Extract the [x, y] coordinate from the center of the cell holding the provided text.  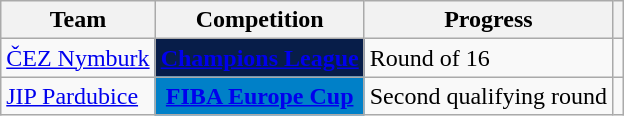
Competition [260, 20]
Champions League [260, 58]
Progress [488, 20]
JIP Pardubice [78, 96]
Team [78, 20]
FIBA Europe Cup [260, 96]
Second qualifying round [488, 96]
ČEZ Nymburk [78, 58]
Round of 16 [488, 58]
